Detect which cell encompasses the target text, then output its (X, Y) center coordinate. 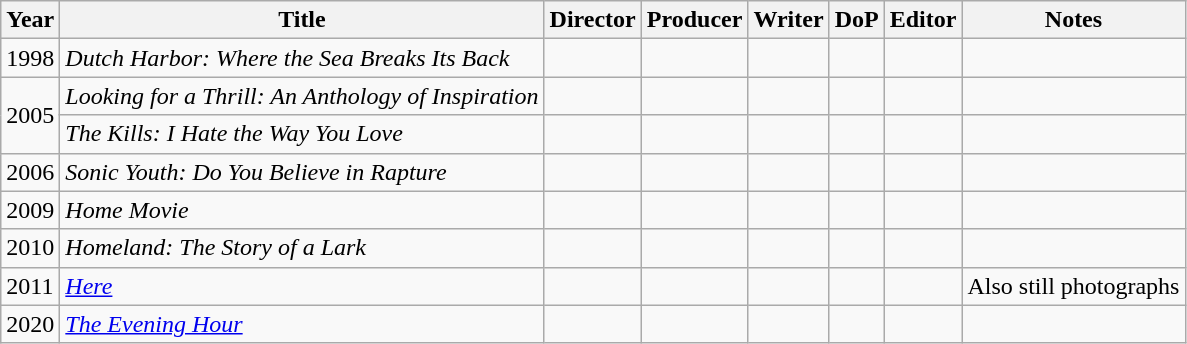
Year (30, 20)
Editor (923, 20)
The Evening Hour (302, 324)
Also still photographs (1074, 286)
Producer (694, 20)
2011 (30, 286)
2009 (30, 210)
Dutch Harbor: Where the Sea Breaks Its Back (302, 58)
The Kills: I Hate the Way You Love (302, 134)
Notes (1074, 20)
Director (592, 20)
Here (302, 286)
Home Movie (302, 210)
Title (302, 20)
Writer (788, 20)
2020 (30, 324)
2010 (30, 248)
1998 (30, 58)
2006 (30, 172)
DoP (856, 20)
Looking for a Thrill: An Anthology of Inspiration (302, 96)
2005 (30, 115)
Homeland: The Story of a Lark (302, 248)
Sonic Youth: Do You Believe in Rapture (302, 172)
